Search for the cell housing the specified text and yield its (x, y) center coordinate. 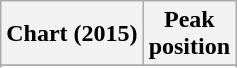
Chart (2015) (72, 34)
Peakposition (189, 34)
